Search for the cell housing the specified text and yield its [x, y] center coordinate. 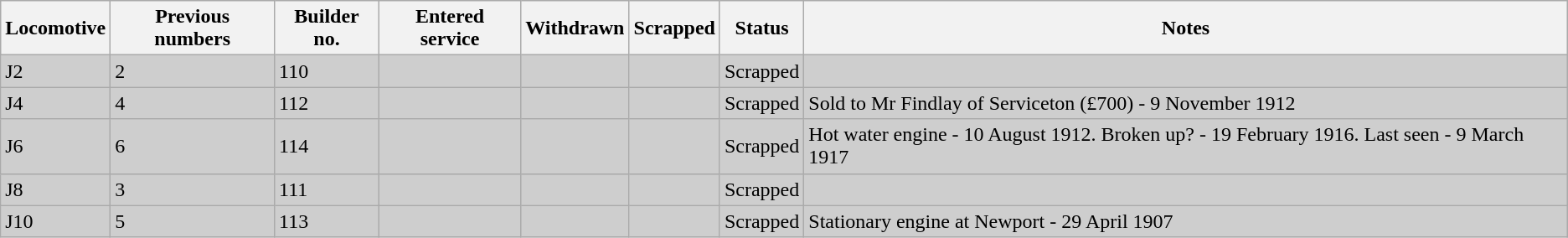
4 [193, 103]
J4 [55, 103]
J6 [55, 146]
5 [193, 221]
113 [327, 221]
Hot water engine - 10 August 1912. Broken up? - 19 February 1916. Last seen - 9 March 1917 [1186, 146]
Entered service [451, 28]
Builder no. [327, 28]
111 [327, 189]
J10 [55, 221]
114 [327, 146]
2 [193, 71]
Status [761, 28]
Previous numbers [193, 28]
110 [327, 71]
6 [193, 146]
Stationary engine at Newport - 29 April 1907 [1186, 221]
Locomotive [55, 28]
3 [193, 189]
Withdrawn [575, 28]
Notes [1186, 28]
Sold to Mr Findlay of Serviceton (£700) - 9 November 1912 [1186, 103]
J8 [55, 189]
J2 [55, 71]
112 [327, 103]
